Detect which cell encompasses the target text, then output its [X, Y] center coordinate. 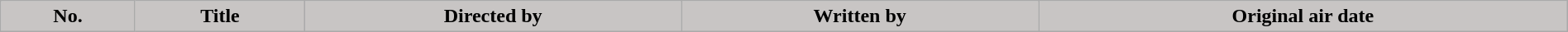
Directed by [493, 16]
Original air date [1303, 16]
No. [68, 16]
Title [220, 16]
Written by [860, 16]
